Determine the [X, Y] coordinate at the center of the cell enclosing the given text.  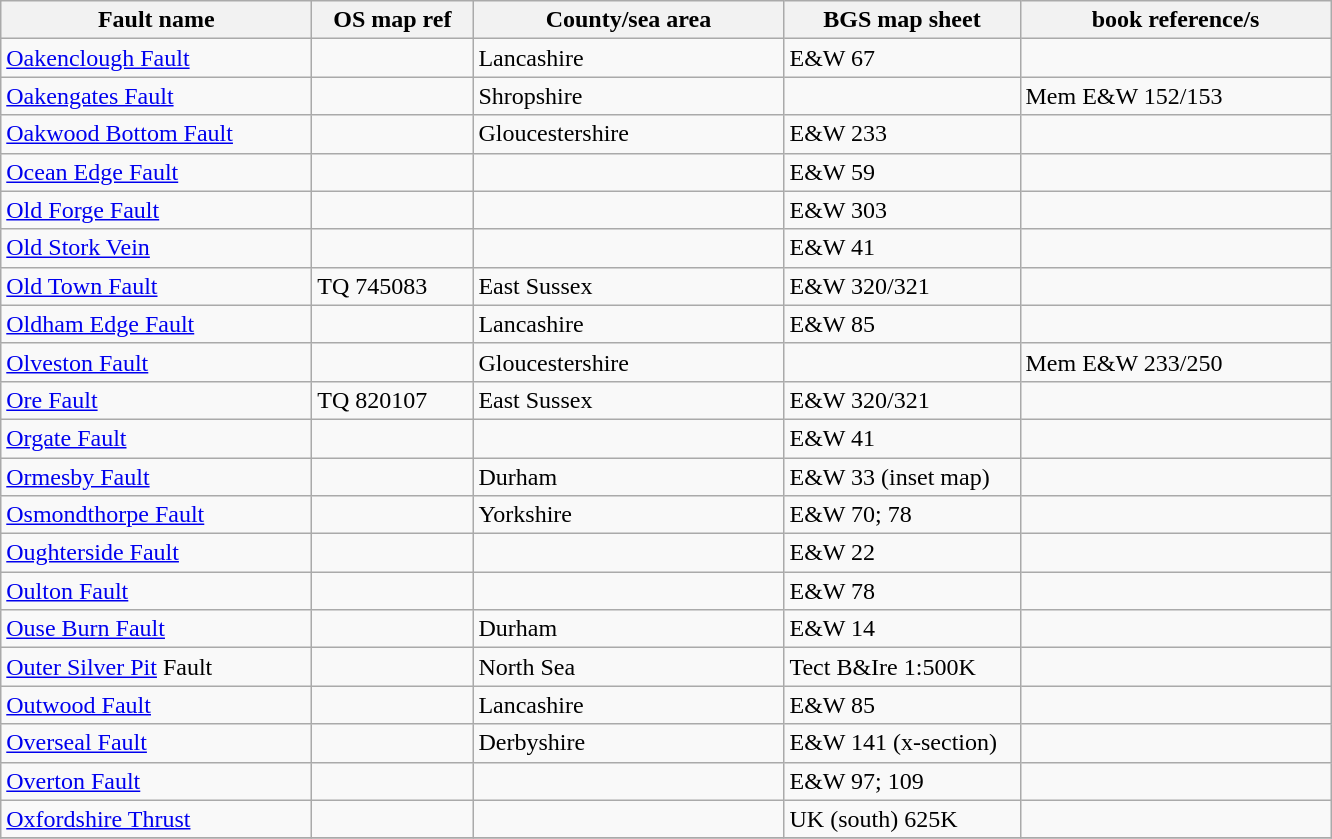
BGS map sheet [902, 20]
Osmondthorpe Fault [156, 515]
E&W 303 [902, 210]
Old Stork Vein [156, 248]
Old Forge Fault [156, 210]
TQ 820107 [392, 400]
Mem E&W 152/153 [1176, 96]
North Sea [628, 667]
Outwood Fault [156, 705]
Derbyshire [628, 743]
Fault name [156, 20]
Oakenclough Fault [156, 58]
Orgate Fault [156, 438]
Shropshire [628, 96]
Oxfordshire Thrust [156, 819]
E&W 141 (x-section) [902, 743]
E&W 67 [902, 58]
E&W 78 [902, 591]
Oakwood Bottom Fault [156, 134]
OS map ref [392, 20]
Ocean Edge Fault [156, 172]
Oldham Edge Fault [156, 324]
Olveston Fault [156, 362]
Tect B&Ire 1:500K [902, 667]
E&W 70; 78 [902, 515]
Oughterside Fault [156, 553]
E&W 22 [902, 553]
TQ 745083 [392, 286]
Oakengates Fault [156, 96]
Ore Fault [156, 400]
Overseal Fault [156, 743]
Overton Fault [156, 781]
Old Town Fault [156, 286]
Yorkshire [628, 515]
Ouse Burn Fault [156, 629]
Outer Silver Pit Fault [156, 667]
E&W 233 [902, 134]
E&W 59 [902, 172]
Mem E&W 233/250 [1176, 362]
book reference/s [1176, 20]
E&W 14 [902, 629]
E&W 97; 109 [902, 781]
UK (south) 625K [902, 819]
County/sea area [628, 20]
E&W 33 (inset map) [902, 477]
Oulton Fault [156, 591]
Ormesby Fault [156, 477]
